Find where the given text appears and provide that cell's center as [X, Y] coordinate. 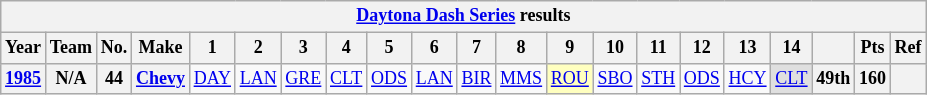
HCY [748, 78]
11 [658, 48]
Year [24, 48]
8 [522, 48]
12 [702, 48]
4 [346, 48]
13 [748, 48]
6 [434, 48]
10 [615, 48]
44 [114, 78]
SBO [615, 78]
N/A [70, 78]
ROU [570, 78]
160 [873, 78]
Pts [873, 48]
STH [658, 78]
Ref [908, 48]
GRE [304, 78]
1985 [24, 78]
Chevy [161, 78]
BIR [476, 78]
DAY [212, 78]
Make [161, 48]
2 [258, 48]
9 [570, 48]
MMS [522, 78]
1 [212, 48]
3 [304, 48]
7 [476, 48]
14 [792, 48]
49th [834, 78]
5 [390, 48]
Team [70, 48]
Daytona Dash Series results [464, 16]
No. [114, 48]
